Search for the cell housing the specified text and yield its [x, y] center coordinate. 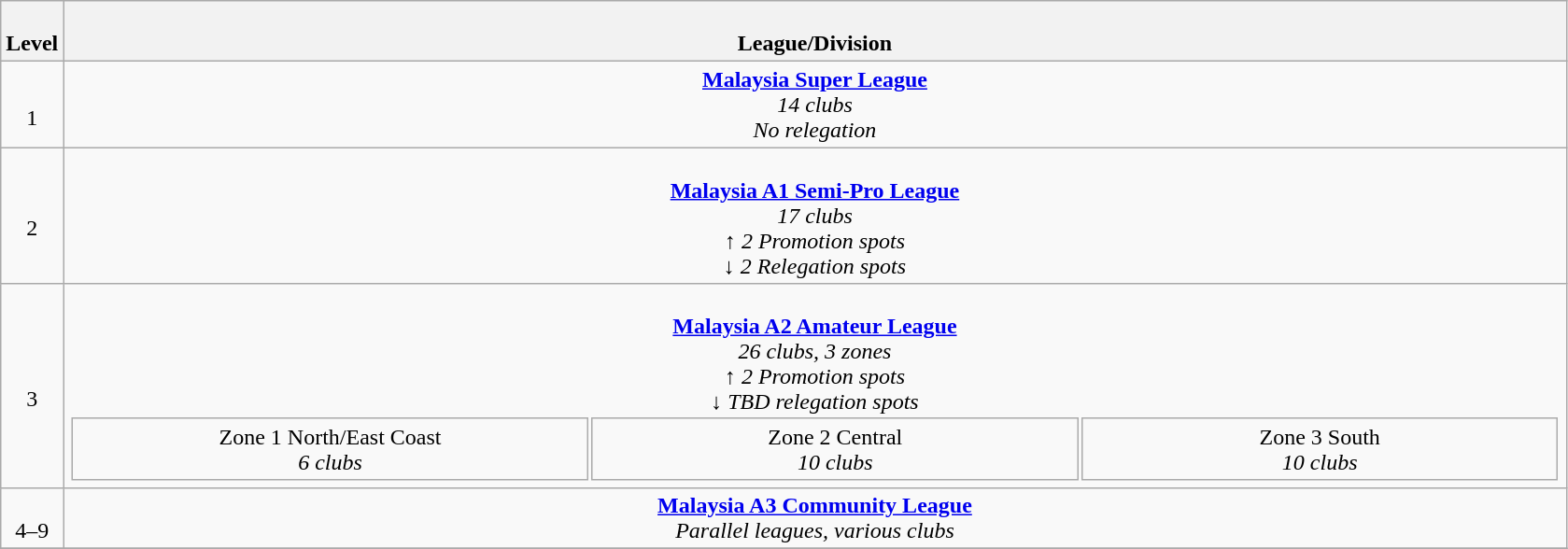
Level [32, 32]
League/Division [814, 32]
Malaysia A1 Semi-Pro League 17 clubs ↑ 2 Promotion spots ↓ 2 Relegation spots [814, 216]
4–9 [32, 519]
Zone 1 North/East Coast6 clubs [330, 448]
2 [32, 216]
1 [32, 105]
Zone 2 Central10 clubs [835, 448]
Malaysia A3 Community LeagueParallel leagues, various clubs [814, 519]
Zone 3 South10 clubs [1321, 448]
Malaysia Super League 14 clubs No relegation [814, 105]
3 [32, 387]
